Detect which cell encompasses the target text, then output its (x, y) center coordinate. 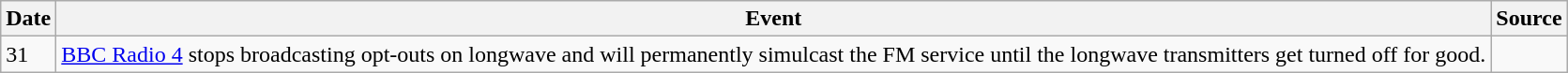
Event (773, 19)
Source (1530, 19)
31 (28, 54)
Date (28, 19)
